Detect which cell encompasses the target text, then output its (x, y) center coordinate. 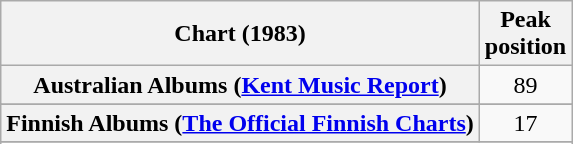
89 (525, 85)
Finnish Albums (The Official Finnish Charts) (240, 123)
Peakposition (525, 34)
17 (525, 123)
Australian Albums (Kent Music Report) (240, 85)
Chart (1983) (240, 34)
